Scan for the cell matching the given text and deliver its [X, Y] coordinate at center. 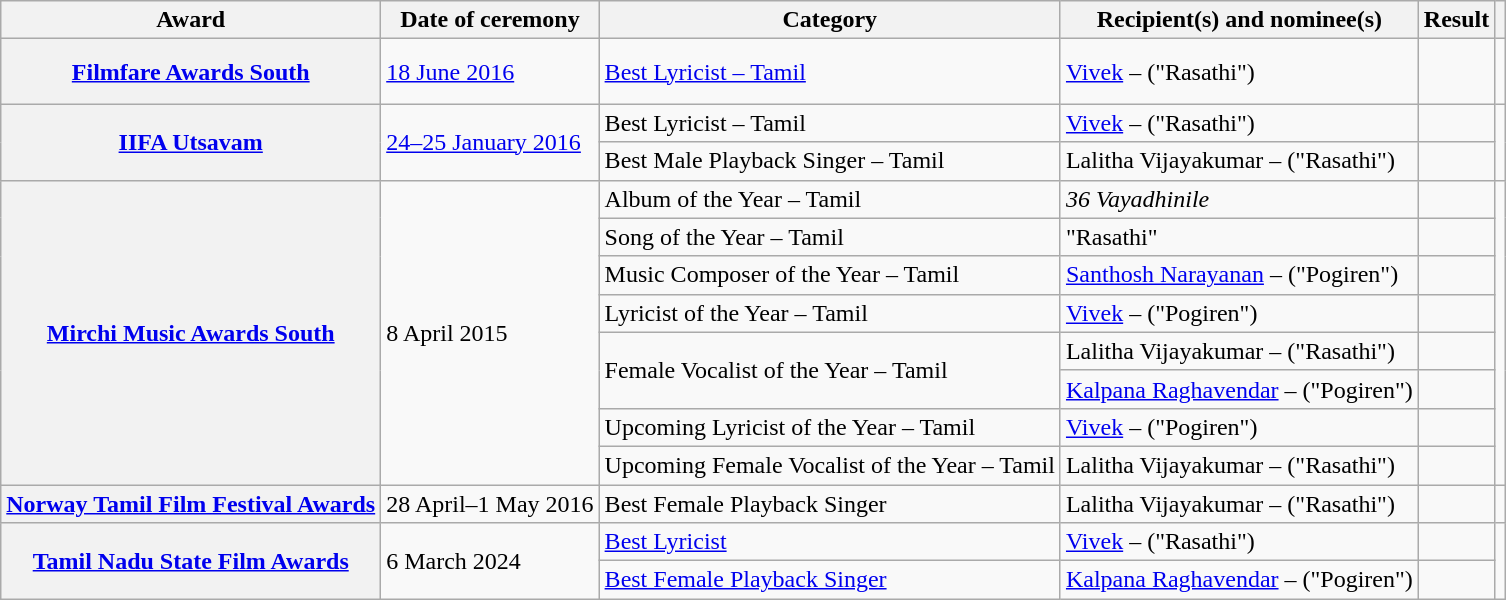
18 June 2016 [490, 72]
Tamil Nadu State Film Awards [191, 561]
Music Composer of the Year – Tamil [830, 275]
Best Lyricist [830, 542]
Upcoming Female Vocalist of the Year – Tamil [830, 465]
Album of the Year – Tamil [830, 199]
Lyricist of the Year – Tamil [830, 313]
"Rasathi" [1239, 237]
Date of ceremony [490, 20]
Award [191, 20]
8 April 2015 [490, 332]
Filmfare Awards South [191, 72]
6 March 2024 [490, 561]
Santhosh Narayanan – ("Pogiren") [1239, 275]
Norway Tamil Film Festival Awards [191, 503]
IIFA Utsavam [191, 142]
Best Male Playback Singer – Tamil [830, 161]
Category [830, 20]
Song of the Year – Tamil [830, 237]
28 April–1 May 2016 [490, 503]
24–25 January 2016 [490, 142]
Upcoming Lyricist of the Year – Tamil [830, 427]
36 Vayadhinile [1239, 199]
Recipient(s) and nominee(s) [1239, 20]
Result [1456, 20]
Female Vocalist of the Year – Tamil [830, 370]
Mirchi Music Awards South [191, 332]
